Provide the [x, y] coordinate of the cell's center where the given text is located.  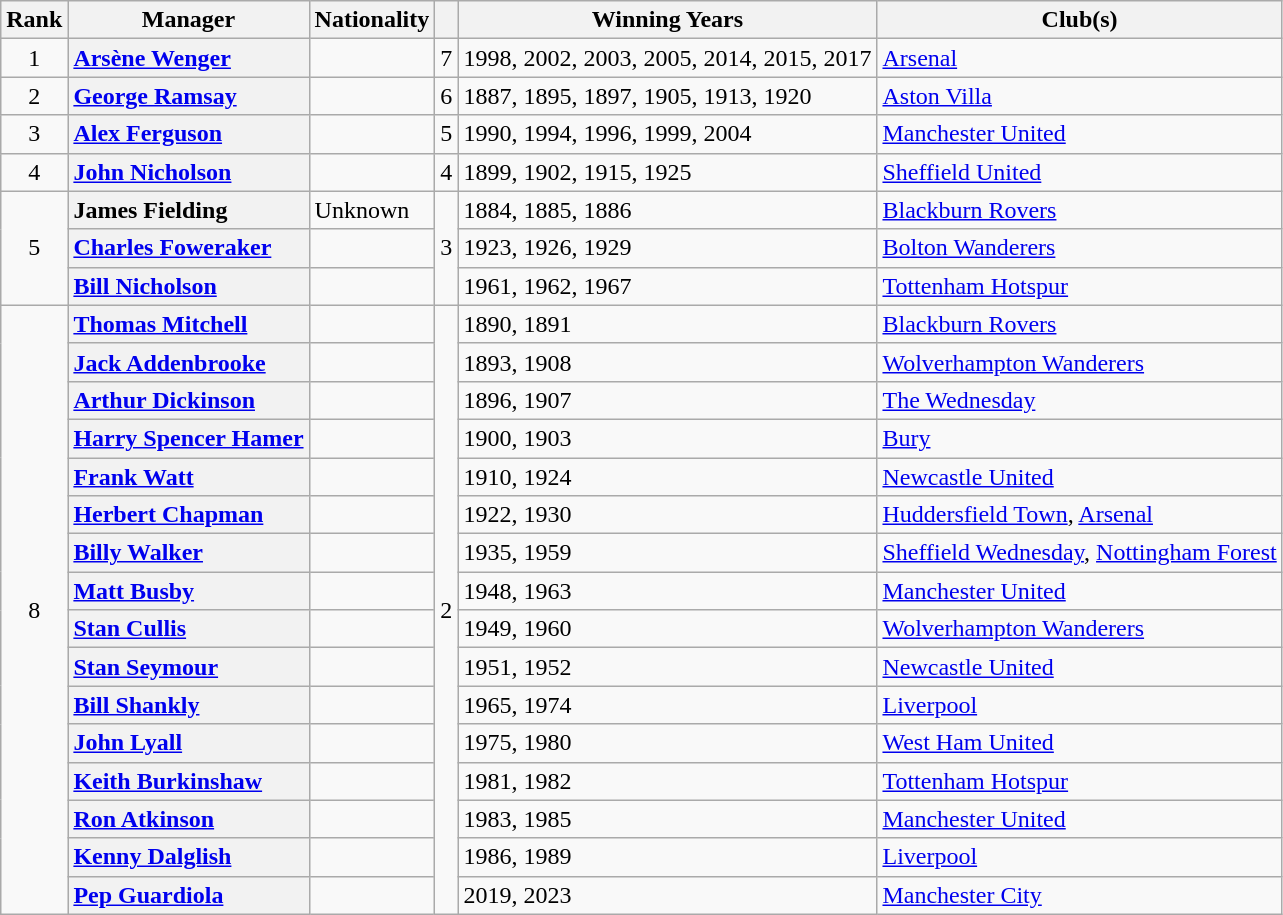
1922, 1930 [668, 515]
Billy Walker [188, 553]
1890, 1891 [668, 324]
Bolton Wanderers [1080, 248]
1990, 1994, 1996, 1999, 2004 [668, 134]
Keith Burkinshaw [188, 781]
The Wednesday [1080, 400]
1951, 1952 [668, 667]
1896, 1907 [668, 400]
Charles Foweraker [188, 248]
1899, 1902, 1915, 1925 [668, 172]
1961, 1962, 1967 [668, 286]
Bill Shankly [188, 705]
George Ramsay [188, 96]
Manager [188, 20]
6 [446, 96]
Arsène Wenger [188, 58]
Rank [34, 20]
Ron Atkinson [188, 819]
Manchester City [1080, 895]
Sheffield United [1080, 172]
1910, 1924 [668, 477]
Bury [1080, 438]
Thomas Mitchell [188, 324]
Stan Seymour [188, 667]
1923, 1926, 1929 [668, 248]
Arsenal [1080, 58]
Unknown [372, 210]
Sheffield Wednesday, Nottingham Forest [1080, 553]
7 [446, 58]
Club(s) [1080, 20]
Stan Cullis [188, 629]
1983, 1985 [668, 819]
1949, 1960 [668, 629]
Alex Ferguson [188, 134]
Jack Addenbrooke [188, 362]
Aston Villa [1080, 96]
2019, 2023 [668, 895]
1965, 1974 [668, 705]
Matt Busby [188, 591]
Nationality [372, 20]
1981, 1982 [668, 781]
West Ham United [1080, 743]
1884, 1885, 1886 [668, 210]
Huddersfield Town, Arsenal [1080, 515]
1900, 1903 [668, 438]
1935, 1959 [668, 553]
James Fielding [188, 210]
Frank Watt [188, 477]
1887, 1895, 1897, 1905, 1913, 1920 [668, 96]
1998, 2002, 2003, 2005, 2014, 2015, 2017 [668, 58]
Bill Nicholson [188, 286]
Pep Guardiola [188, 895]
8 [34, 610]
Arthur Dickinson [188, 400]
Winning Years [668, 20]
John Nicholson [188, 172]
1948, 1963 [668, 591]
John Lyall [188, 743]
Harry Spencer Hamer [188, 438]
1986, 1989 [668, 857]
Herbert Chapman [188, 515]
Kenny Dalglish [188, 857]
1 [34, 58]
1893, 1908 [668, 362]
1975, 1980 [668, 743]
